Locate the cell with the specified text and output its (X, Y) center coordinate. 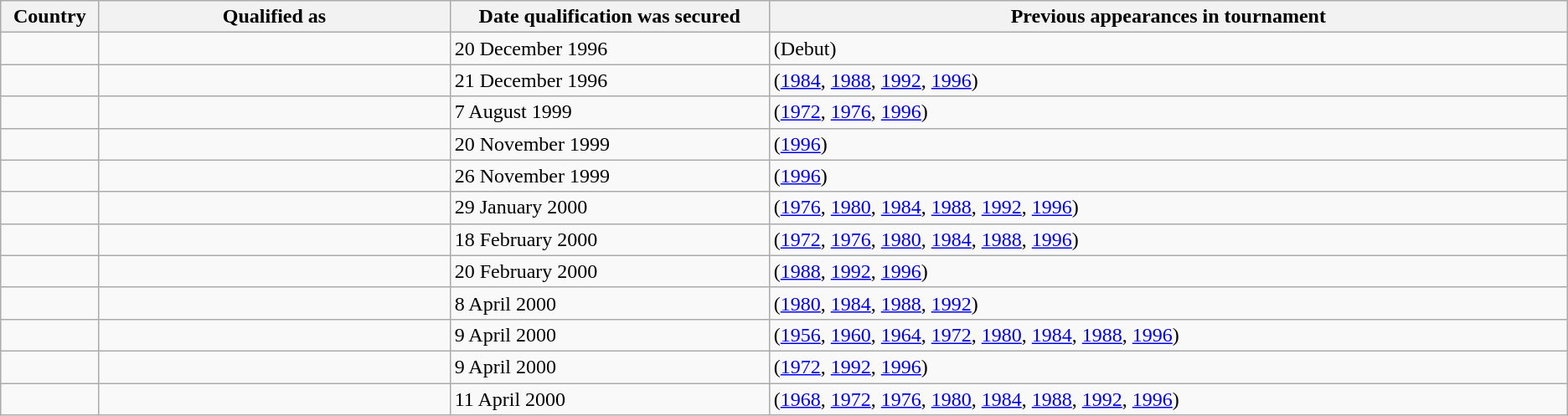
20 December 1996 (610, 49)
(1980, 1984, 1988, 1992) (1168, 303)
(1984, 1988, 1992, 1996) (1168, 80)
20 November 1999 (610, 144)
Date qualification was secured (610, 17)
Qualified as (275, 17)
Country (50, 17)
29 January 2000 (610, 208)
26 November 1999 (610, 176)
20 February 2000 (610, 271)
(1976, 1980, 1984, 1988, 1992, 1996) (1168, 208)
(1988, 1992, 1996) (1168, 271)
Previous appearances in tournament (1168, 17)
21 December 1996 (610, 80)
11 April 2000 (610, 399)
18 February 2000 (610, 239)
(1968, 1972, 1976, 1980, 1984, 1988, 1992, 1996) (1168, 399)
(Debut) (1168, 49)
(1972, 1992, 1996) (1168, 367)
7 August 1999 (610, 112)
(1956, 1960, 1964, 1972, 1980, 1984, 1988, 1996) (1168, 335)
(1972, 1976, 1996) (1168, 112)
(1972, 1976, 1980, 1984, 1988, 1996) (1168, 239)
8 April 2000 (610, 303)
